Capture the cell that displays the provided text and extract its (x, y) central coordinate. 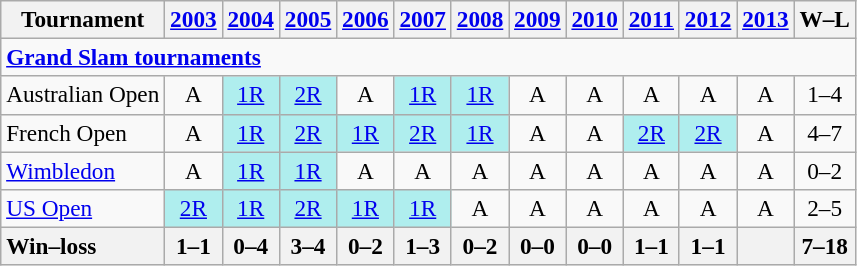
0–4 (250, 246)
2006 (366, 19)
2010 (594, 19)
2–5 (824, 208)
Tournament (83, 19)
Win–loss (83, 246)
4–7 (824, 133)
2003 (194, 19)
US Open (83, 208)
2011 (651, 19)
1–4 (824, 95)
2004 (250, 19)
2013 (766, 19)
Wimbledon (83, 170)
7–18 (824, 246)
W–L (824, 19)
Grand Slam tournaments (428, 57)
3–4 (308, 246)
2005 (308, 19)
1–3 (422, 246)
2007 (422, 19)
2012 (708, 19)
2009 (538, 19)
2008 (480, 19)
French Open (83, 133)
Australian Open (83, 95)
